Search for the cell housing the specified text and yield its (X, Y) center coordinate. 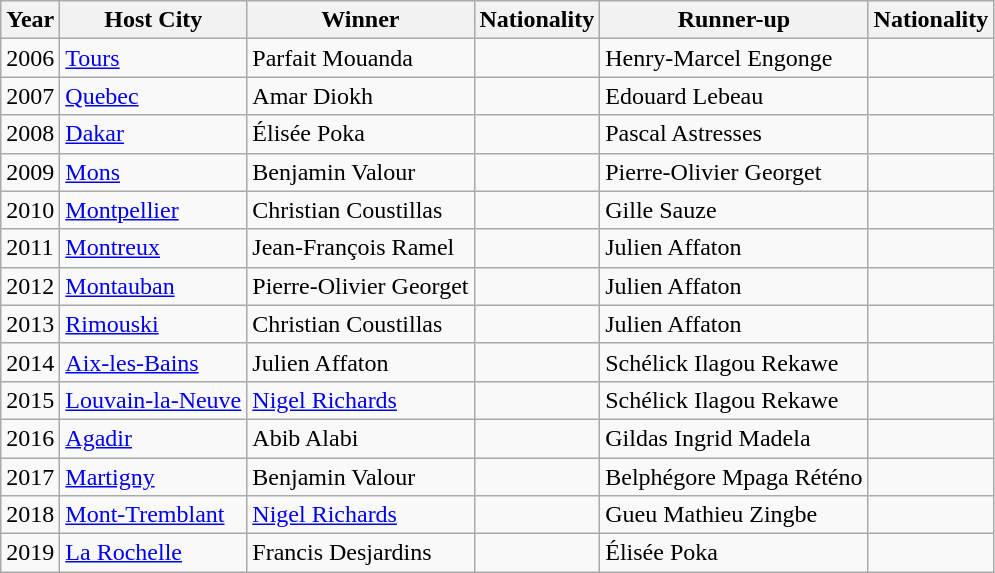
2007 (30, 96)
2009 (30, 172)
2012 (30, 286)
Rimouski (154, 324)
2015 (30, 400)
2010 (30, 210)
Louvain-la-Neuve (154, 400)
Gille Sauze (734, 210)
Gildas Ingrid Madela (734, 438)
Jean-François Ramel (360, 248)
La Rochelle (154, 553)
Year (30, 20)
2013 (30, 324)
Amar Diokh (360, 96)
Montreux (154, 248)
2006 (30, 58)
Mons (154, 172)
2018 (30, 515)
2019 (30, 553)
2011 (30, 248)
Parfait Mouanda (360, 58)
2017 (30, 477)
Mont-Tremblant (154, 515)
Francis Desjardins (360, 553)
Host City (154, 20)
Belphégore Mpaga Réténo (734, 477)
Gueu Mathieu Zingbe (734, 515)
Runner-up (734, 20)
Quebec (154, 96)
Martigny (154, 477)
Agadir (154, 438)
Montpellier (154, 210)
Dakar (154, 134)
Abib Alabi (360, 438)
Montauban (154, 286)
2016 (30, 438)
Tours (154, 58)
Edouard Lebeau (734, 96)
Henry-Marcel Engonge (734, 58)
2008 (30, 134)
Pascal Astresses (734, 134)
Winner (360, 20)
Aix-les-Bains (154, 362)
2014 (30, 362)
